Detect which cell encompasses the target text, then output its [X, Y] center coordinate. 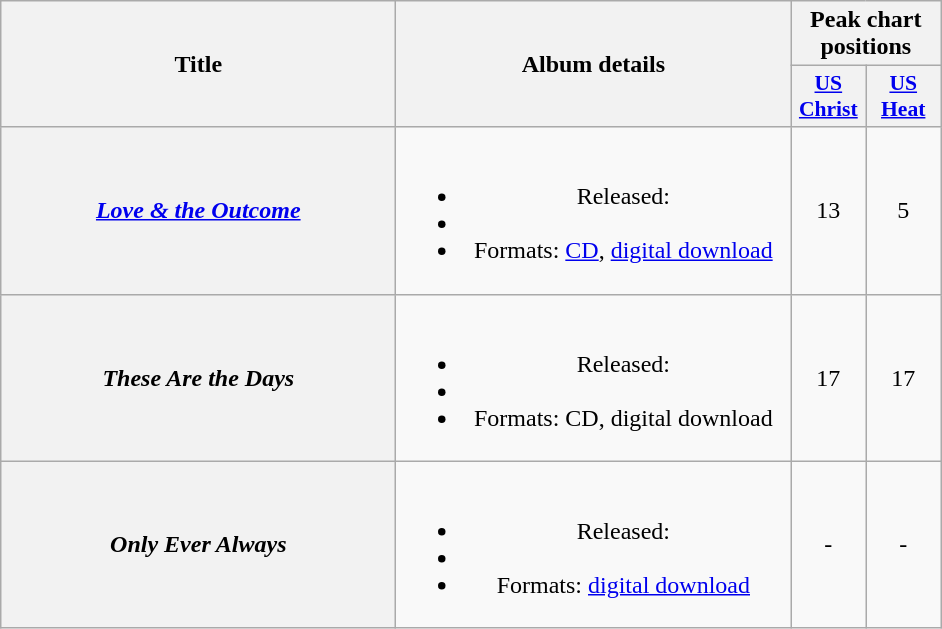
Peak chart positions [866, 34]
5 [904, 210]
Title [198, 64]
Album details [594, 64]
USChrist [828, 96]
Love & the Outcome [198, 210]
Only Ever Always [198, 544]
13 [828, 210]
These Are the Days [198, 378]
Released: Formats: digital download [594, 544]
USHeat [904, 96]
